From the cell containing the given text, extract its center point as [x, y] coordinate. 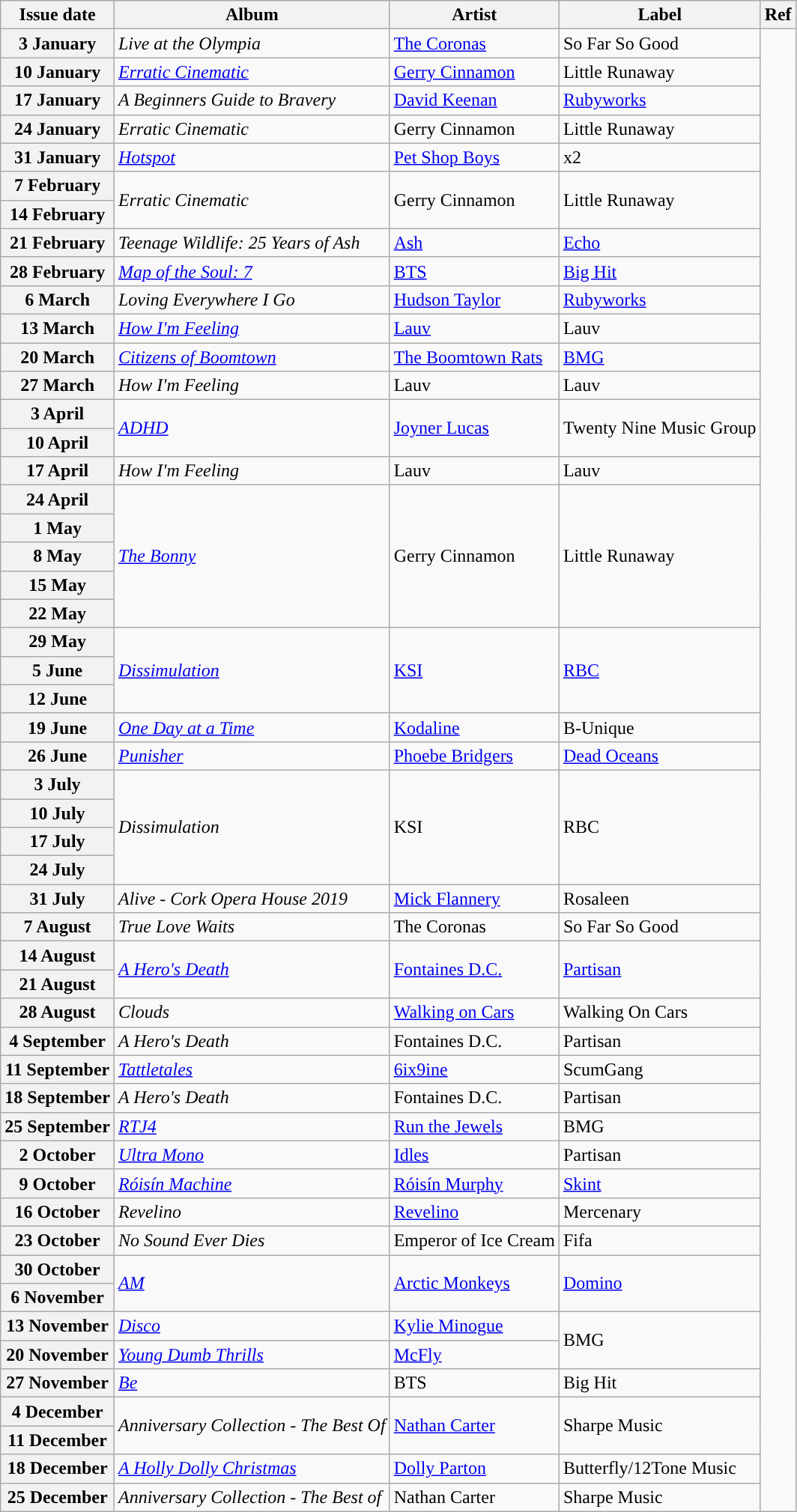
14 August [58, 956]
29 May [58, 642]
6 March [58, 300]
31 January [58, 157]
ADHD [252, 428]
Idles [474, 1155]
25 September [58, 1126]
18 December [58, 1469]
20 November [58, 1355]
10 July [58, 813]
Fifa [659, 1240]
McFly [474, 1355]
25 December [58, 1497]
Kodaline [474, 727]
Echo [659, 243]
Run the Jewels [474, 1126]
3 July [58, 784]
20 March [58, 357]
23 October [58, 1240]
Hudson Taylor [474, 300]
Emperor of Ice Cream [474, 1240]
10 April [58, 443]
Clouds [252, 1012]
Róisín Machine [252, 1183]
26 June [58, 756]
Teenage Wildlife: 25 Years of Ash [252, 243]
RTJ4 [252, 1126]
A Holly Dolly Christmas [252, 1469]
5 June [58, 670]
17 January [58, 100]
Walking on Cars [474, 1012]
3 January [58, 43]
AM [252, 1284]
Alive - Cork Opera House 2019 [252, 899]
Issue date [58, 15]
13 March [58, 328]
Anniversary Collection - The Best of [252, 1497]
One Day at a Time [252, 727]
3 April [58, 414]
Artist [474, 15]
Tattletales [252, 1069]
Arctic Monkeys [474, 1284]
Ash [474, 243]
Rosaleen [659, 899]
Punisher [252, 756]
11 September [58, 1069]
Hotspot [252, 157]
16 October [58, 1212]
Label [659, 15]
1 May [58, 528]
Twenty Nine Music Group [659, 428]
4 September [58, 1041]
17 July [58, 842]
Mercenary [659, 1212]
Be [252, 1383]
No Sound Ever Dies [252, 1240]
24 July [58, 870]
27 November [58, 1383]
The Boomtown Rats [474, 357]
17 April [58, 471]
Walking On Cars [659, 1012]
Mick Flannery [474, 899]
24 April [58, 500]
Disco [252, 1326]
28 August [58, 1012]
18 September [58, 1098]
Dead Oceans [659, 756]
Young Dumb Thrills [252, 1355]
19 June [58, 727]
6 November [58, 1298]
True Love Waits [252, 927]
22 May [58, 613]
11 December [58, 1440]
Butterfly/12Tone Music [659, 1469]
14 February [58, 214]
7 August [58, 927]
Róisín Murphy [474, 1183]
David Keenan [474, 100]
15 May [58, 585]
31 July [58, 899]
Skint [659, 1183]
21 February [58, 243]
10 January [58, 72]
30 October [58, 1269]
4 December [58, 1412]
24 January [58, 129]
7 February [58, 186]
B-Unique [659, 727]
6ix9ine [474, 1069]
The Bonny [252, 556]
Live at the Olympia [252, 43]
28 February [58, 271]
13 November [58, 1326]
Album [252, 15]
Domino [659, 1284]
8 May [58, 556]
Citizens of Boomtown [252, 357]
Pet Shop Boys [474, 157]
Ref [778, 15]
12 June [58, 699]
ScumGang [659, 1069]
Kylie Minogue [474, 1326]
Map of the Soul: 7 [252, 271]
27 March [58, 386]
Joyner Lucas [474, 428]
x2 [659, 157]
Dolly Parton [474, 1469]
2 October [58, 1155]
Ultra Mono [252, 1155]
Loving Everywhere I Go [252, 300]
A Beginners Guide to Bravery [252, 100]
Phoebe Bridgers [474, 756]
21 August [58, 984]
Anniversary Collection - The Best Of [252, 1426]
9 October [58, 1183]
